Capture the cell that displays the provided text and extract its [X, Y] central coordinate. 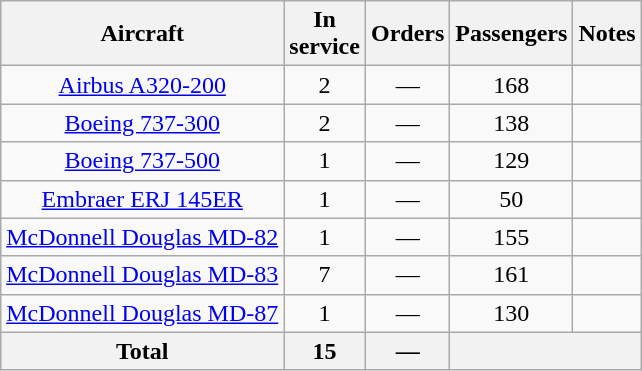
Boeing 737-500 [142, 161]
138 [512, 123]
161 [512, 275]
168 [512, 85]
Airbus A320-200 [142, 85]
15 [325, 351]
Embraer ERJ 145ER [142, 199]
7 [325, 275]
50 [512, 199]
McDonnell Douglas MD-83 [142, 275]
155 [512, 237]
McDonnell Douglas MD-82 [142, 237]
129 [512, 161]
Boeing 737-300 [142, 123]
Notes [607, 34]
Passengers [512, 34]
Aircraft [142, 34]
130 [512, 313]
McDonnell Douglas MD-87 [142, 313]
In service [325, 34]
Total [142, 351]
Orders [407, 34]
